Scan for the cell matching the given text and deliver its (x, y) coordinate at center. 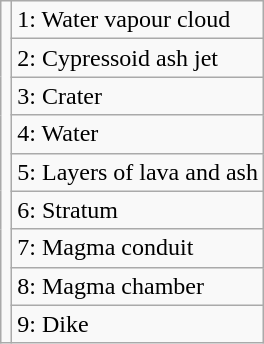
9: Dike (138, 324)
1: Water vapour cloud (138, 20)
3: Crater (138, 96)
2: Cypressoid ash jet (138, 58)
5: Layers of lava and ash (138, 172)
6: Stratum (138, 210)
8: Magma chamber (138, 286)
7: Magma conduit (138, 248)
4: Water (138, 134)
